Scan for the cell matching the given text and deliver its [x, y] coordinate at center. 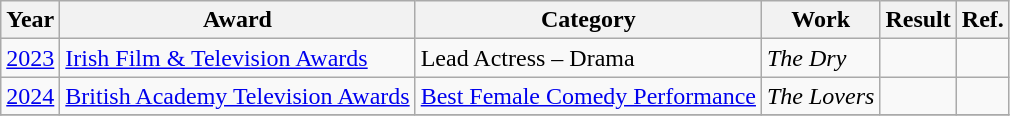
Year [30, 20]
The Lovers [820, 96]
The Dry [820, 58]
2024 [30, 96]
Best Female Comedy Performance [588, 96]
Result [918, 20]
Ref. [982, 20]
British Academy Television Awards [238, 96]
Category [588, 20]
2023 [30, 58]
Irish Film & Television Awards [238, 58]
Award [238, 20]
Work [820, 20]
Lead Actress – Drama [588, 58]
